Detect which cell encompasses the target text, then output its [x, y] center coordinate. 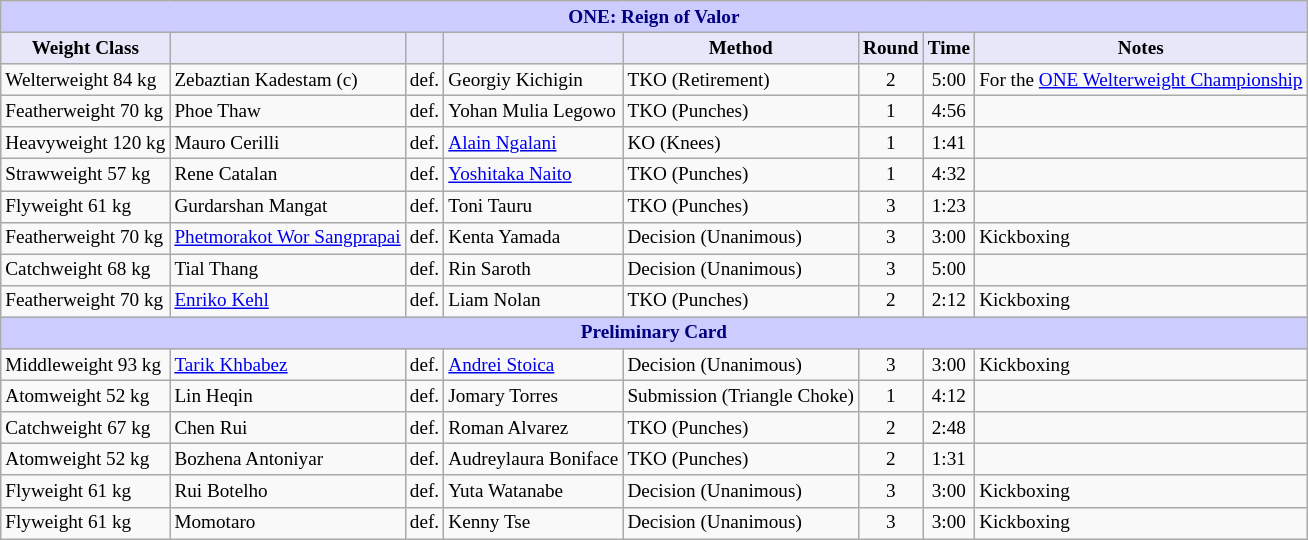
4:32 [948, 175]
Toni Tauru [534, 206]
1:41 [948, 143]
Audreylaura Boniface [534, 460]
Weight Class [86, 48]
KO (Knees) [741, 143]
TKO (Retirement) [741, 80]
Chen Rui [288, 428]
Catchweight 67 kg [86, 428]
Rui Botelho [288, 491]
ONE: Reign of Valor [654, 17]
2:12 [948, 301]
1:31 [948, 460]
Method [741, 48]
Enriko Kehl [288, 301]
Gurdarshan Mangat [288, 206]
Round [890, 48]
Rene Catalan [288, 175]
1:23 [948, 206]
Lin Heqin [288, 396]
Time [948, 48]
Kenny Tse [534, 523]
Alain Ngalani [534, 143]
Strawweight 57 kg [86, 175]
Submission (Triangle Choke) [741, 396]
Preliminary Card [654, 333]
Welterweight 84 kg [86, 80]
Kenta Yamada [534, 238]
Catchweight 68 kg [86, 270]
Mauro Cerilli [288, 143]
4:56 [948, 111]
Zebaztian Kadestam (c) [288, 80]
Andrei Stoica [534, 365]
Phoe Thaw [288, 111]
Georgiy Kichigin [534, 80]
Liam Nolan [534, 301]
Yohan Mulia Legowo [534, 111]
4:12 [948, 396]
2:48 [948, 428]
Jomary Torres [534, 396]
Bozhena Antoniyar [288, 460]
Roman Alvarez [534, 428]
Yoshitaka Naito [534, 175]
Yuta Watanabe [534, 491]
Tarik Khbabez [288, 365]
Momotaro [288, 523]
Middleweight 93 kg [86, 365]
For the ONE Welterweight Championship [1141, 80]
Notes [1141, 48]
Phetmorakot Wor Sangprapai [288, 238]
Rin Saroth [534, 270]
Tial Thang [288, 270]
Heavyweight 120 kg [86, 143]
